Identify which cell holds the provided text, then report its (x, y) central coordinate. 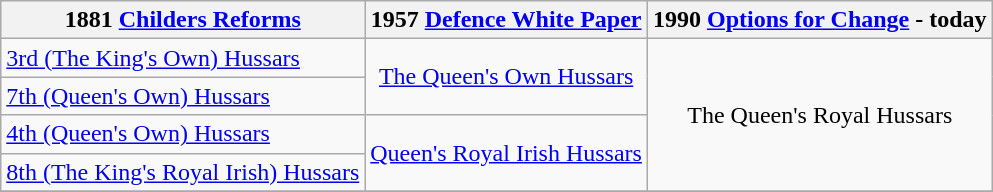
The Queen's Royal Hussars (820, 115)
8th (The King's Royal Irish) Hussars (183, 172)
3rd (The King's Own) Hussars (183, 58)
1881 Childers Reforms (183, 20)
Queen's Royal Irish Hussars (506, 153)
7th (Queen's Own) Hussars (183, 96)
4th (Queen's Own) Hussars (183, 134)
1990 Options for Change - today (820, 20)
The Queen's Own Hussars (506, 77)
1957 Defence White Paper (506, 20)
